Search for the cell housing the specified text and yield its [X, Y] center coordinate. 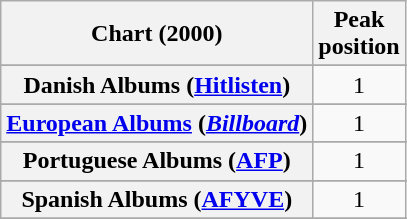
Peakposition [359, 34]
Chart (2000) [157, 34]
Portuguese Albums (AFP) [157, 161]
European Albums (Billboard) [157, 123]
Spanish Albums (AFYVE) [157, 199]
Danish Albums (Hitlisten) [157, 85]
